Provide the [x, y] coordinate of the cell's center where the given text is located.  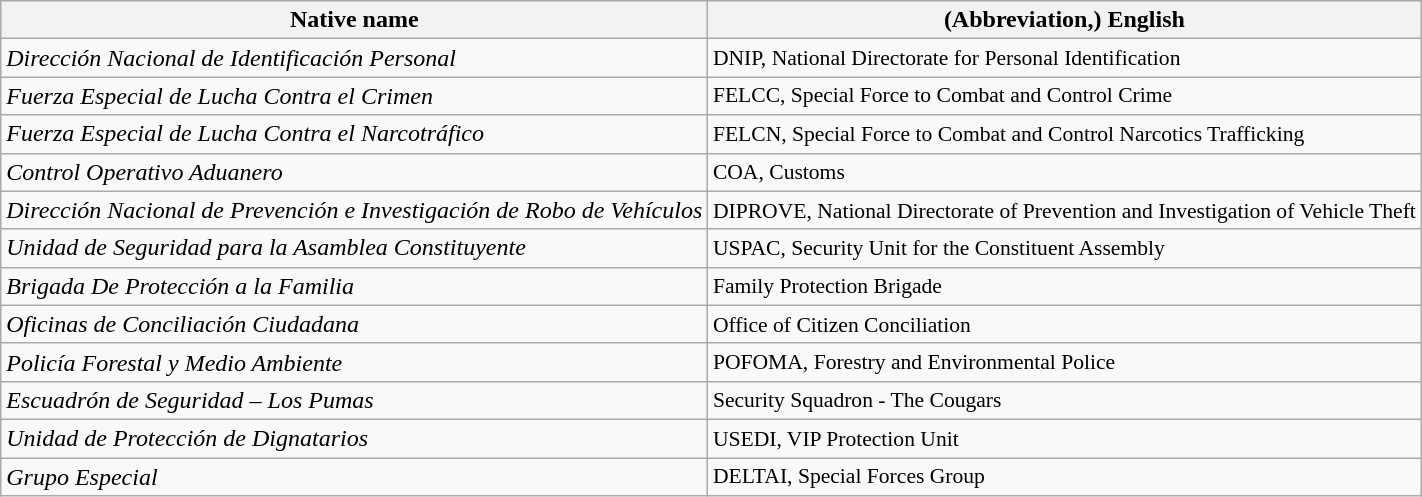
DIPROVE, National Directorate of Prevention and Investigation of Vehicle Theft [1064, 210]
Family Protection Brigade [1064, 286]
USPAC, Security Unit for the Constituent Assembly [1064, 248]
Grupo Especial [354, 477]
POFOMA, Forestry and Environmental Police [1064, 362]
FELCN, Special Force to Combat and Control Narcotics Trafficking [1064, 134]
Escuadrón de Seguridad – Los Pumas [354, 400]
Oficinas de Conciliación Ciudadana [354, 324]
Fuerza Especial de Lucha Contra el Crimen [354, 96]
USEDI, VIP Protection Unit [1064, 438]
Unidad de Seguridad para la Asamblea Constituyente [354, 248]
Office of Citizen Conciliation [1064, 324]
Dirección Nacional de Identificación Personal [354, 58]
Brigada De Protección a la Familia [354, 286]
Security Squadron - The Cougars [1064, 400]
COA, Customs [1064, 172]
FELCC, Special Force to Combat and Control Crime [1064, 96]
DELTAI, Special Forces Group [1064, 477]
Fuerza Especial de Lucha Contra el Narcotráfico [354, 134]
Native name [354, 20]
Policía Forestal y Medio Ambiente [354, 362]
Dirección Nacional de Prevención e Investigación de Robo de Vehículos [354, 210]
DNIP, National Directorate for Personal Identification [1064, 58]
Unidad de Protección de Dignatarios [354, 438]
(Abbreviation,) English [1064, 20]
Control Operativo Aduanero [354, 172]
